Identify which cell holds the provided text, then report its (X, Y) central coordinate. 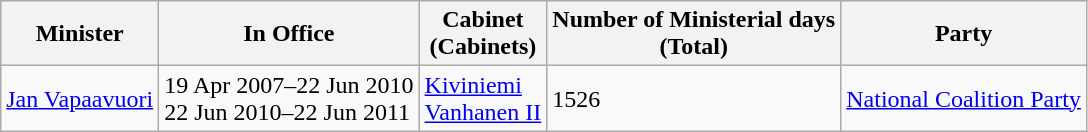
1526 (694, 98)
Number of Ministerial days (Total) (694, 34)
KiviniemiVanhanen II (483, 98)
19 Apr 2007–22 Jun 201022 Jun 2010–22 Jun 2011 (289, 98)
In Office (289, 34)
Party (964, 34)
Minister (80, 34)
National Coalition Party (964, 98)
Jan Vapaavuori (80, 98)
Cabinet(Cabinets) (483, 34)
